Return the (x, y) coordinate for the center point of the cell that contains the specified text.  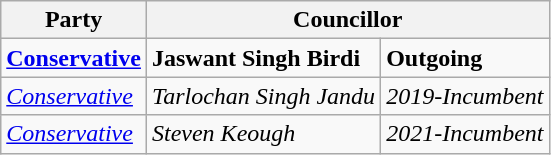
Tarlochan Singh Jandu (263, 96)
Party (74, 20)
Jaswant Singh Birdi (263, 58)
Councillor (348, 20)
2019-Incumbent (465, 96)
2021-Incumbent (465, 134)
Steven Keough (263, 134)
Outgoing (465, 58)
